Capture the cell that displays the provided text and extract its (X, Y) central coordinate. 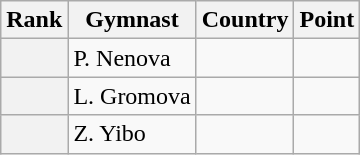
Country (245, 20)
L. Gromova (132, 96)
Point (327, 20)
Gymnast (132, 20)
P. Nenova (132, 58)
Rank (34, 20)
Z. Yibo (132, 134)
